Detect which cell encompasses the target text, then output its [x, y] center coordinate. 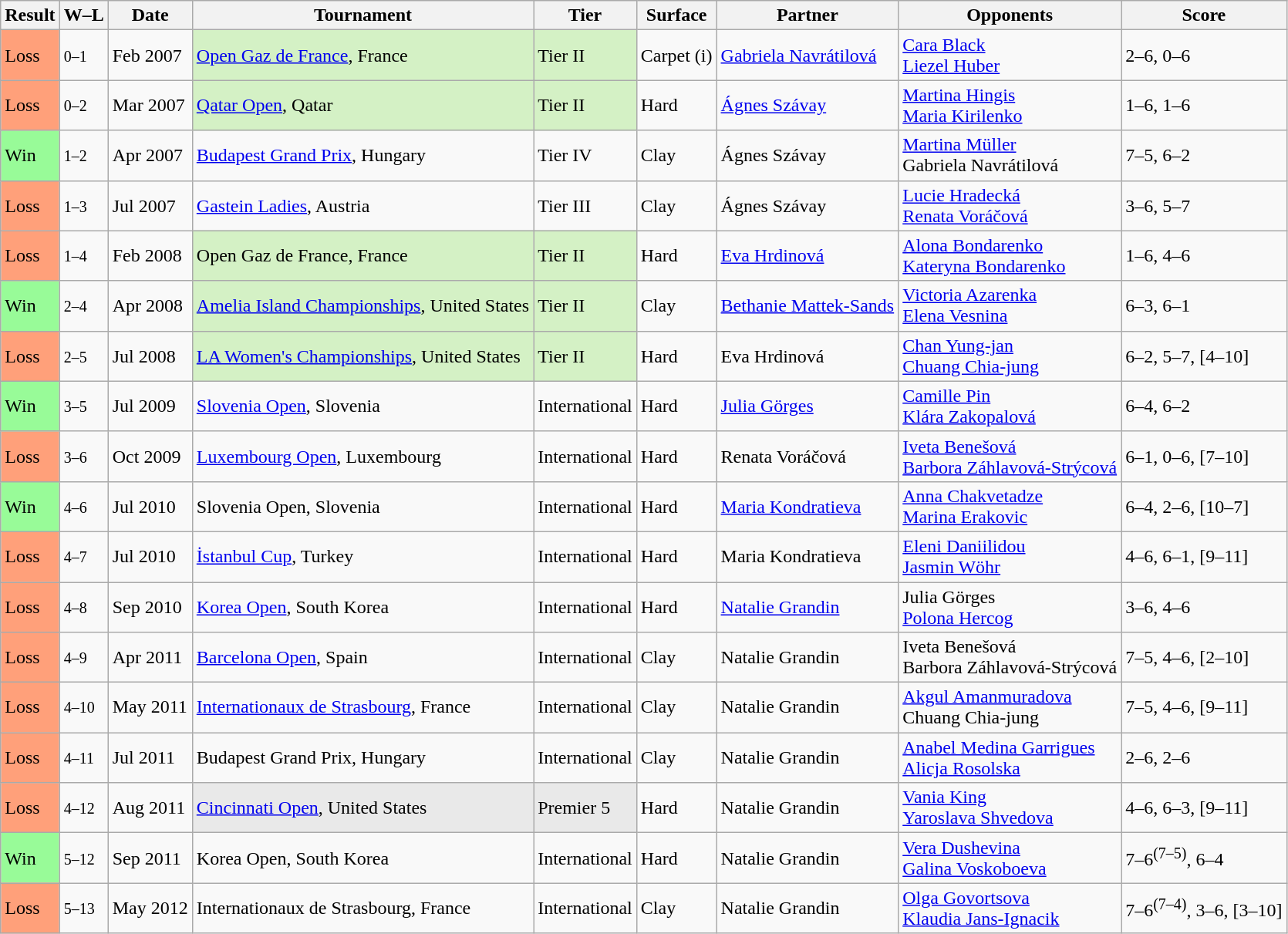
Partner [808, 15]
Gabriela Navrátilová [808, 56]
7–5, 4–6, [2–10] [1204, 657]
Anna Chakvetadze Marina Erakovic [1010, 506]
Apr 2007 [150, 156]
3–6 [83, 457]
Mar 2007 [150, 105]
Vera Dushevina Galina Voskoboeva [1010, 858]
Feb 2008 [150, 256]
3–6, 4–6 [1204, 606]
Julia Görges [808, 406]
Score [1204, 15]
Julia Görges Polona Hercog [1010, 606]
1–6, 4–6 [1204, 256]
Feb 2007 [150, 56]
Jul 2011 [150, 757]
1–3 [83, 205]
7–6(7–5), 6–4 [1204, 858]
4–11 [83, 757]
Renata Voráčová [808, 457]
Jul 2009 [150, 406]
Premier 5 [585, 808]
7–5, 4–6, [9–11] [1204, 708]
4–6 [83, 506]
Vania King Yaroslava Shvedova [1010, 808]
3–5 [83, 406]
Cincinnati Open, United States [362, 808]
W–L [83, 15]
2–6, 2–6 [1204, 757]
Victoria Azarenka Elena Vesnina [1010, 305]
1–4 [83, 256]
1–2 [83, 156]
May 2011 [150, 708]
Tier [585, 15]
3–6, 5–7 [1204, 205]
2–5 [83, 356]
Amelia Island Championships, United States [362, 305]
4–10 [83, 708]
Cara Black Liezel Huber [1010, 56]
4–7 [83, 557]
İstanbul Cup, Turkey [362, 557]
Lucie Hradecká Renata Voráčová [1010, 205]
Jul 2008 [150, 356]
0–2 [83, 105]
Martina Hingis Maria Kirilenko [1010, 105]
6–3, 6–1 [1204, 305]
May 2012 [150, 909]
Olga Govortsova Klaudia Jans-Ignacik [1010, 909]
Alona Bondarenko Kateryna Bondarenko [1010, 256]
Aug 2011 [150, 808]
5–12 [83, 858]
Tier IV [585, 156]
0–1 [83, 56]
Surface [676, 15]
6–2, 5–7, [4–10] [1204, 356]
4–12 [83, 808]
6–4, 2–6, [10–7] [1204, 506]
Carpet (i) [676, 56]
Chan Yung-jan Chuang Chia-jung [1010, 356]
1–6, 1–6 [1204, 105]
5–13 [83, 909]
Akgul Amanmuradova Chuang Chia-jung [1010, 708]
Bethanie Mattek-Sands [808, 305]
Martina Müller Gabriela Navrátilová [1010, 156]
4–9 [83, 657]
7–6(7–4), 3–6, [3–10] [1204, 909]
Result [30, 15]
Tournament [362, 15]
Barcelona Open, Spain [362, 657]
4–8 [83, 606]
6–4, 6–2 [1204, 406]
Date [150, 15]
Apr 2011 [150, 657]
Sep 2011 [150, 858]
Luxembourg Open, Luxembourg [362, 457]
Eleni Daniilidou Jasmin Wöhr [1010, 557]
4–6, 6–1, [9–11] [1204, 557]
Opponents [1010, 15]
Qatar Open, Qatar [362, 105]
4–6, 6–3, [9–11] [1204, 808]
Camille Pin Klára Zakopalová [1010, 406]
Anabel Medina Garrigues Alicja Rosolska [1010, 757]
Gastein Ladies, Austria [362, 205]
Jul 2007 [150, 205]
2–6, 0–6 [1204, 56]
Apr 2008 [150, 305]
2–4 [83, 305]
6–1, 0–6, [7–10] [1204, 457]
Sep 2010 [150, 606]
Oct 2009 [150, 457]
7–5, 6–2 [1204, 156]
LA Women's Championships, United States [362, 356]
Tier III [585, 205]
